Return the (X, Y) coordinate for the center point of the cell that contains the specified text.  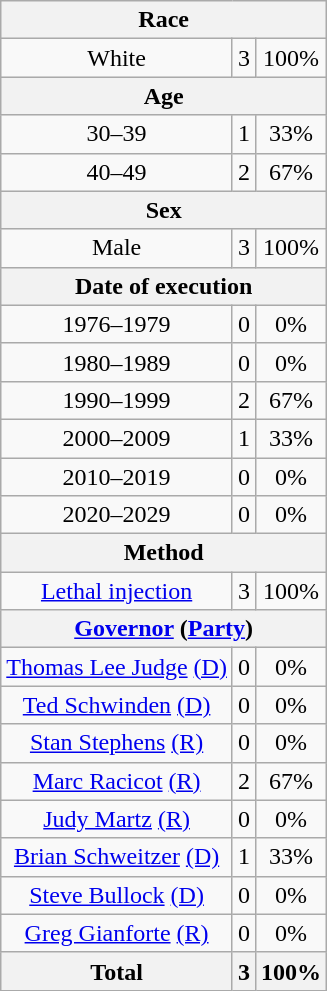
Race (164, 20)
Method (164, 553)
30–39 (117, 134)
Total (117, 971)
Sex (164, 210)
1990–1999 (117, 400)
Date of execution (164, 286)
Greg Gianforte (R) (117, 933)
White (117, 58)
Ted Schwinden (D) (117, 705)
Judy Martz (R) (117, 819)
Marc Racicot (R) (117, 781)
2010–2019 (117, 477)
Thomas Lee Judge (D) (117, 667)
40–49 (117, 172)
Stan Stephens (R) (117, 743)
1980–1989 (117, 362)
Lethal injection (117, 591)
1976–1979 (117, 324)
Governor (Party) (164, 629)
2000–2009 (117, 438)
Male (117, 248)
Age (164, 96)
2020–2029 (117, 515)
Brian Schweitzer (D) (117, 857)
Steve Bullock (D) (117, 895)
